Determine the (x, y) coordinate at the center of the cell enclosing the given text.  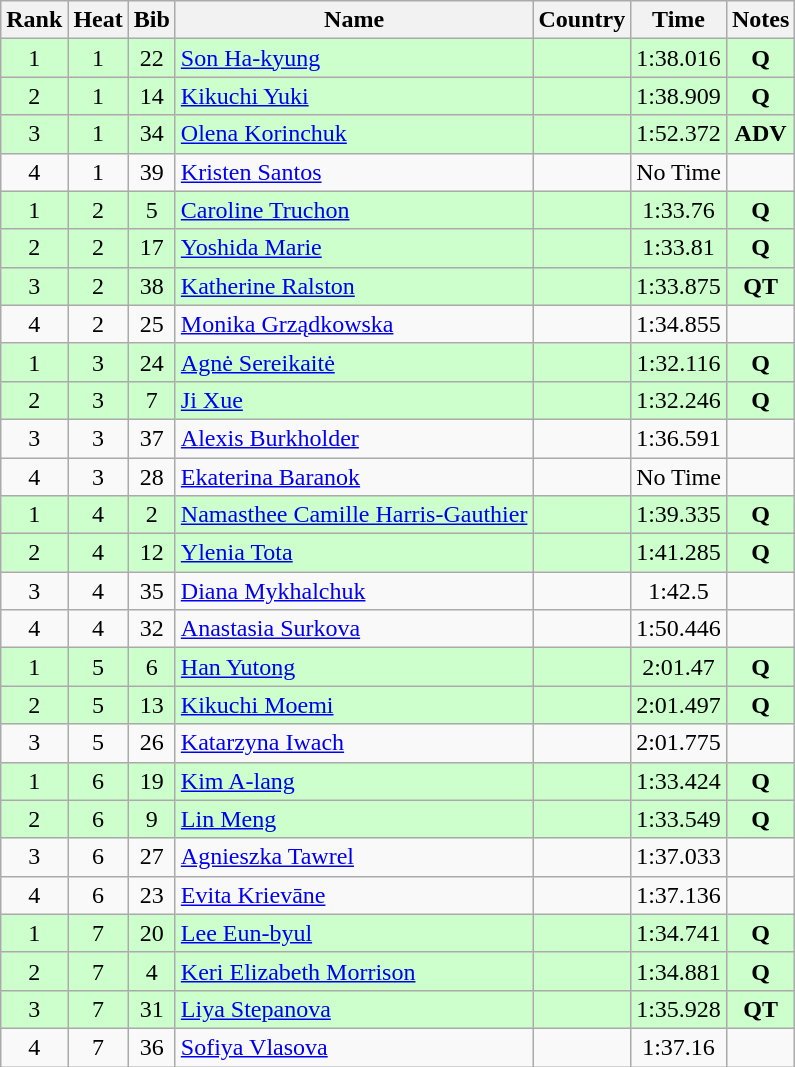
Katarzyna Iwach (354, 743)
1:38.909 (679, 96)
1:38.016 (679, 58)
Rank (34, 20)
Caroline Truchon (354, 210)
Sofiya Vlasova (354, 1047)
Time (679, 20)
Kim A-lang (354, 781)
Monika Grządkowska (354, 324)
1:34.741 (679, 933)
Agnieszka Tawrel (354, 857)
36 (152, 1047)
1:34.855 (679, 324)
2:01.47 (679, 667)
Keri Elizabeth Morrison (354, 971)
Son Ha-kyung (354, 58)
20 (152, 933)
Notes (760, 20)
34 (152, 134)
Liya Stepanova (354, 1009)
23 (152, 895)
9 (152, 819)
28 (152, 477)
Ji Xue (354, 400)
Kristen Santos (354, 172)
Kikuchi Yuki (354, 96)
26 (152, 743)
Alexis Burkholder (354, 438)
1:42.5 (679, 591)
22 (152, 58)
1:33.549 (679, 819)
Kikuchi Moemi (354, 705)
2:01.497 (679, 705)
24 (152, 362)
Name (354, 20)
17 (152, 248)
Ylenia Tota (354, 553)
1:35.928 (679, 1009)
1:33.81 (679, 248)
1:39.335 (679, 515)
Ekaterina Baranok (354, 477)
1:37.136 (679, 895)
25 (152, 324)
31 (152, 1009)
Bib (152, 20)
32 (152, 629)
Katherine Ralston (354, 286)
1:32.246 (679, 400)
Lin Meng (354, 819)
14 (152, 96)
1:52.372 (679, 134)
Heat (98, 20)
ADV (760, 134)
1:36.591 (679, 438)
Han Yutong (354, 667)
Lee Eun-byul (354, 933)
1:34.881 (679, 971)
38 (152, 286)
35 (152, 591)
1:37.033 (679, 857)
Evita Krievāne (354, 895)
2:01.775 (679, 743)
1:33.76 (679, 210)
Yoshida Marie (354, 248)
1:37.16 (679, 1047)
12 (152, 553)
1:33.424 (679, 781)
13 (152, 705)
1:33.875 (679, 286)
19 (152, 781)
Agnė Sereikaitė (354, 362)
1:41.285 (679, 553)
Olena Korinchuk (354, 134)
27 (152, 857)
37 (152, 438)
Anastasia Surkova (354, 629)
Country (582, 20)
1:32.116 (679, 362)
Diana Mykhalchuk (354, 591)
39 (152, 172)
1:50.446 (679, 629)
Namasthee Camille Harris-Gauthier (354, 515)
